Provide the [x, y] coordinate of the cell's center where the given text is located.  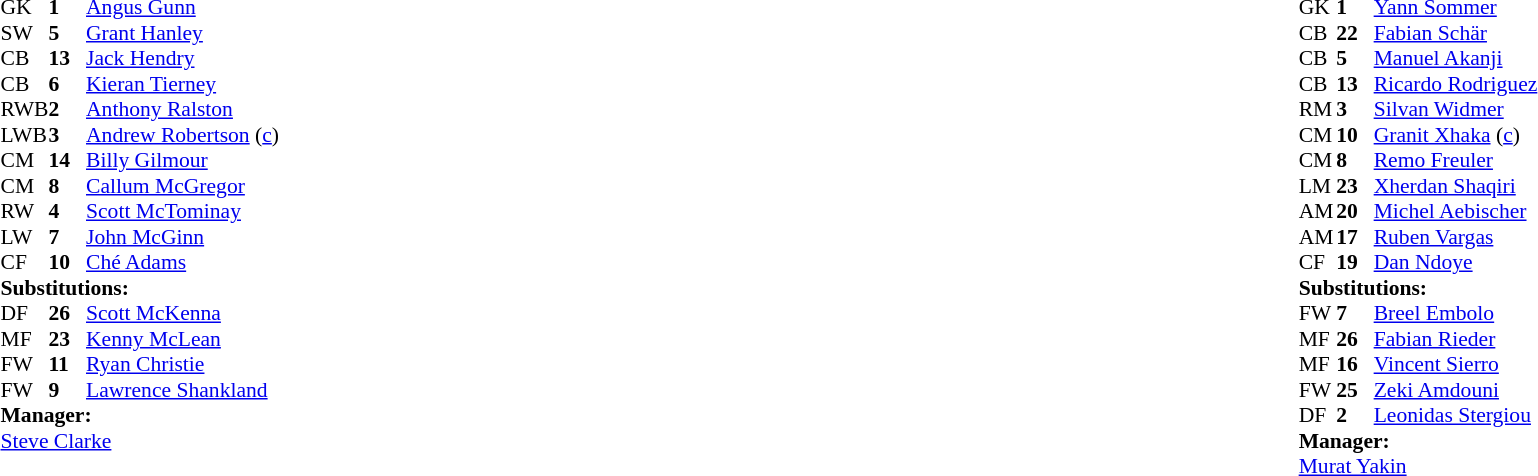
Ché Adams [182, 263]
Fabian Rieder [1456, 339]
Ricardo Rodriguez [1456, 84]
Xherdan Shaqiri [1456, 186]
Leonidas Stergiou [1456, 415]
Breel Embolo [1456, 313]
Callum McGregor [182, 186]
Scott McTominay [182, 211]
Andrew Robertson (c) [182, 135]
14 [67, 161]
Dan Ndoye [1456, 263]
Michel Aebischer [1456, 211]
Vincent Sierro [1456, 365]
Steve Clarke [140, 441]
LW [24, 237]
Remo Freuler [1456, 161]
Fabian Schär [1456, 33]
22 [1355, 33]
Jack Hendry [182, 59]
LWB [24, 135]
Kieran Tierney [182, 84]
Ruben Vargas [1456, 237]
Kenny McLean [182, 339]
RM [1318, 109]
Scott McKenna [182, 313]
SW [24, 33]
RW [24, 211]
19 [1355, 263]
LM [1318, 186]
Silvan Widmer [1456, 109]
16 [1355, 365]
9 [67, 390]
Grant Hanley [182, 33]
25 [1355, 390]
Zeki Amdouni [1456, 390]
17 [1355, 237]
Manuel Akanji [1456, 59]
6 [67, 84]
Granit Xhaka (c) [1456, 135]
Ryan Christie [182, 365]
4 [67, 211]
20 [1355, 211]
RWB [24, 109]
Billy Gilmour [182, 161]
11 [67, 365]
John McGinn [182, 237]
Lawrence Shankland [182, 390]
Anthony Ralston [182, 109]
